Output the [X, Y] coordinate of the center of the cell containing the given text.  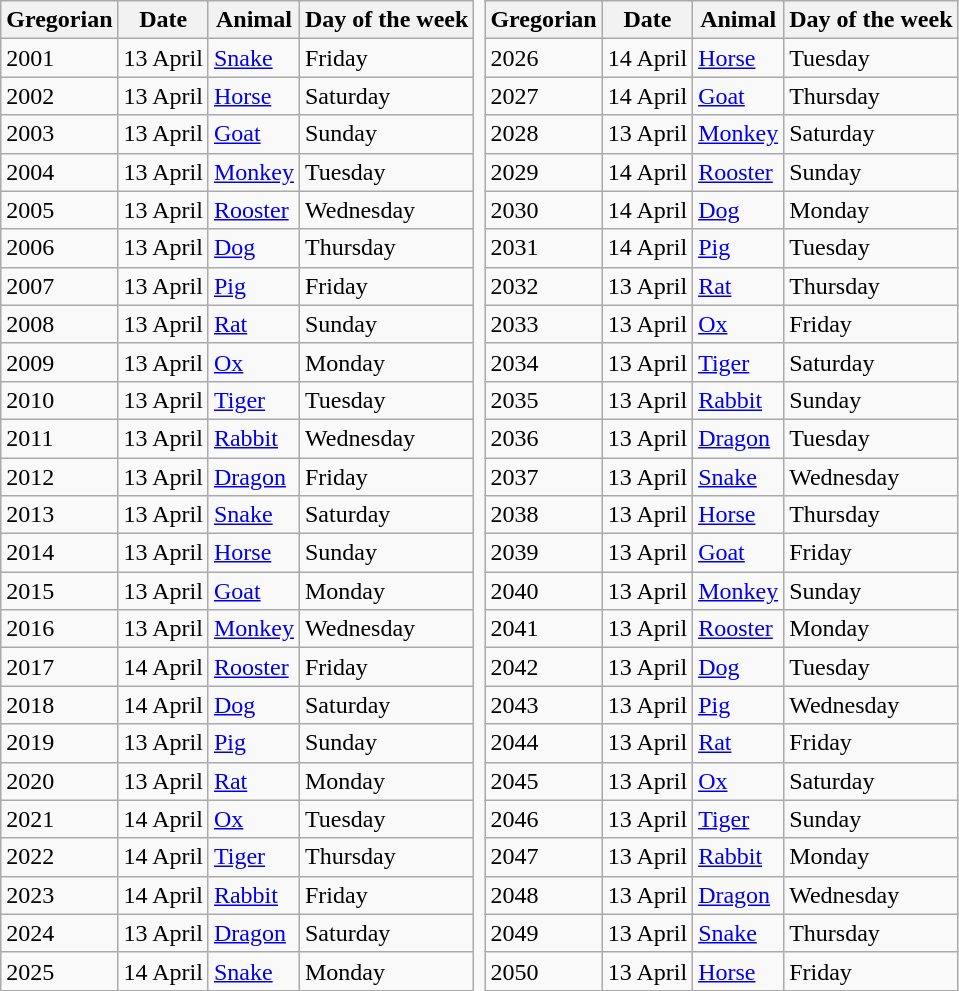
2017 [60, 667]
2040 [544, 591]
2013 [60, 515]
2021 [60, 819]
2041 [544, 629]
2002 [60, 96]
2029 [544, 172]
2007 [60, 286]
2022 [60, 857]
2023 [60, 895]
2050 [544, 971]
2001 [60, 58]
2027 [544, 96]
2039 [544, 553]
2009 [60, 362]
2049 [544, 933]
2031 [544, 248]
2012 [60, 477]
2034 [544, 362]
2045 [544, 781]
2010 [60, 400]
2024 [60, 933]
2014 [60, 553]
2036 [544, 438]
2003 [60, 134]
2048 [544, 895]
2038 [544, 515]
2015 [60, 591]
2037 [544, 477]
2032 [544, 286]
2005 [60, 210]
2008 [60, 324]
2044 [544, 743]
2028 [544, 134]
2026 [544, 58]
2006 [60, 248]
2025 [60, 971]
2020 [60, 781]
2042 [544, 667]
2035 [544, 400]
2016 [60, 629]
2033 [544, 324]
2043 [544, 705]
2011 [60, 438]
2030 [544, 210]
2004 [60, 172]
2019 [60, 743]
2047 [544, 857]
2018 [60, 705]
2046 [544, 819]
